Pinpoint the cell where the given text exists, returning its [x, y] midpoint coordinate. 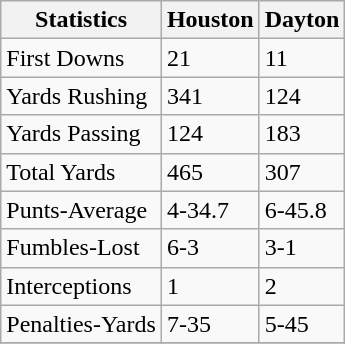
4-34.7 [210, 210]
7-35 [210, 324]
183 [302, 134]
3-1 [302, 248]
6-3 [210, 248]
Punts-Average [82, 210]
341 [210, 96]
6-45.8 [302, 210]
Yards Passing [82, 134]
11 [302, 58]
1 [210, 286]
Houston [210, 20]
Statistics [82, 20]
Fumbles-Lost [82, 248]
Dayton [302, 20]
465 [210, 172]
5-45 [302, 324]
307 [302, 172]
2 [302, 286]
21 [210, 58]
Interceptions [82, 286]
First Downs [82, 58]
Yards Rushing [82, 96]
Total Yards [82, 172]
Penalties-Yards [82, 324]
